Identify which cell holds the provided text, then report its (x, y) central coordinate. 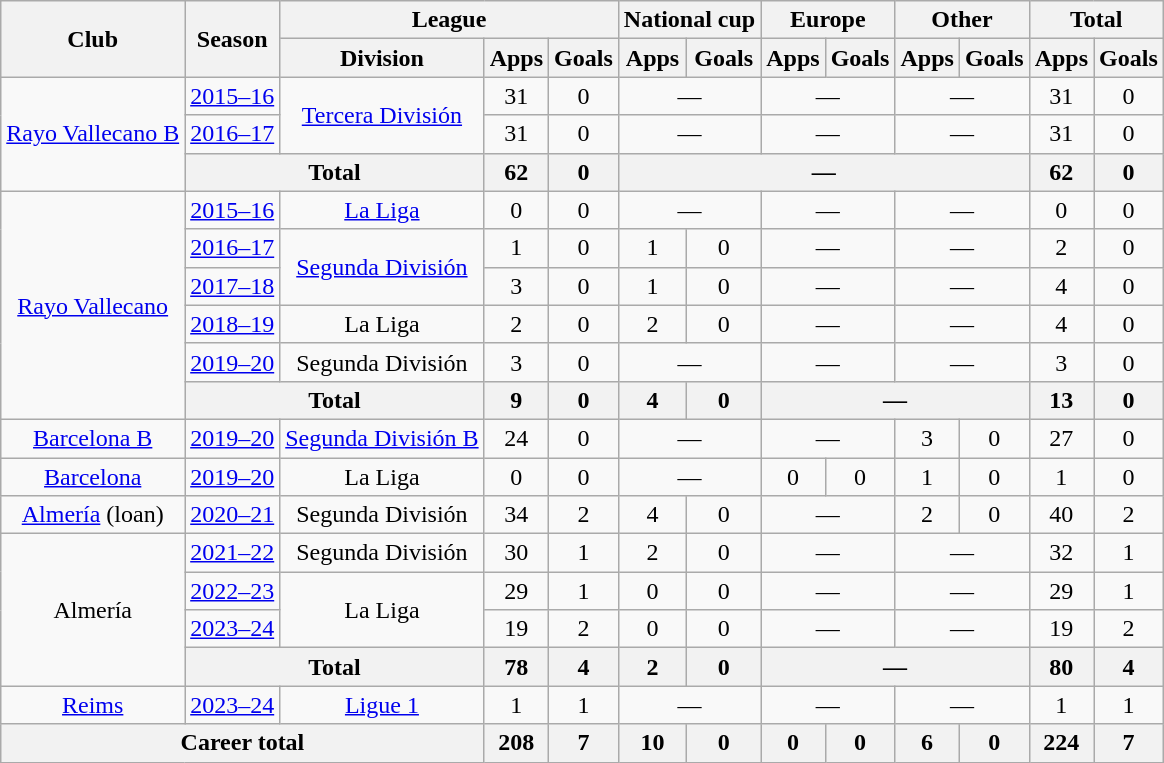
2022–23 (232, 591)
National cup (689, 20)
78 (516, 667)
Ligue 1 (382, 705)
League (450, 20)
Career total (242, 743)
30 (516, 553)
34 (516, 515)
208 (516, 743)
2017–18 (232, 286)
Almería (loan) (93, 515)
Europe (828, 20)
Tercera División (382, 115)
13 (1061, 400)
Season (232, 39)
Rayo Vallecano (93, 305)
32 (1061, 553)
Rayo Vallecano B (93, 134)
Other (962, 20)
6 (927, 743)
Barcelona B (93, 438)
27 (1061, 438)
Club (93, 39)
40 (1061, 515)
24 (516, 438)
2021–22 (232, 553)
2018–19 (232, 324)
2020–21 (232, 515)
Segunda División B (382, 438)
Reims (93, 705)
Barcelona (93, 477)
9 (516, 400)
10 (652, 743)
Almería (93, 610)
224 (1061, 743)
Division (382, 58)
80 (1061, 667)
